Detect which cell encompasses the target text, then output its [x, y] center coordinate. 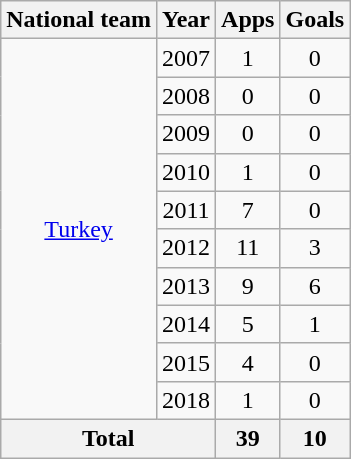
2018 [186, 400]
2010 [186, 172]
Apps [248, 20]
Total [108, 438]
6 [315, 286]
National team [79, 20]
2013 [186, 286]
2015 [186, 362]
11 [248, 248]
2009 [186, 134]
7 [248, 210]
4 [248, 362]
9 [248, 286]
2011 [186, 210]
39 [248, 438]
3 [315, 248]
2012 [186, 248]
5 [248, 324]
2008 [186, 96]
Goals [315, 20]
Turkey [79, 230]
2014 [186, 324]
2007 [186, 58]
10 [315, 438]
Year [186, 20]
